Detect which cell encompasses the target text, then output its [X, Y] center coordinate. 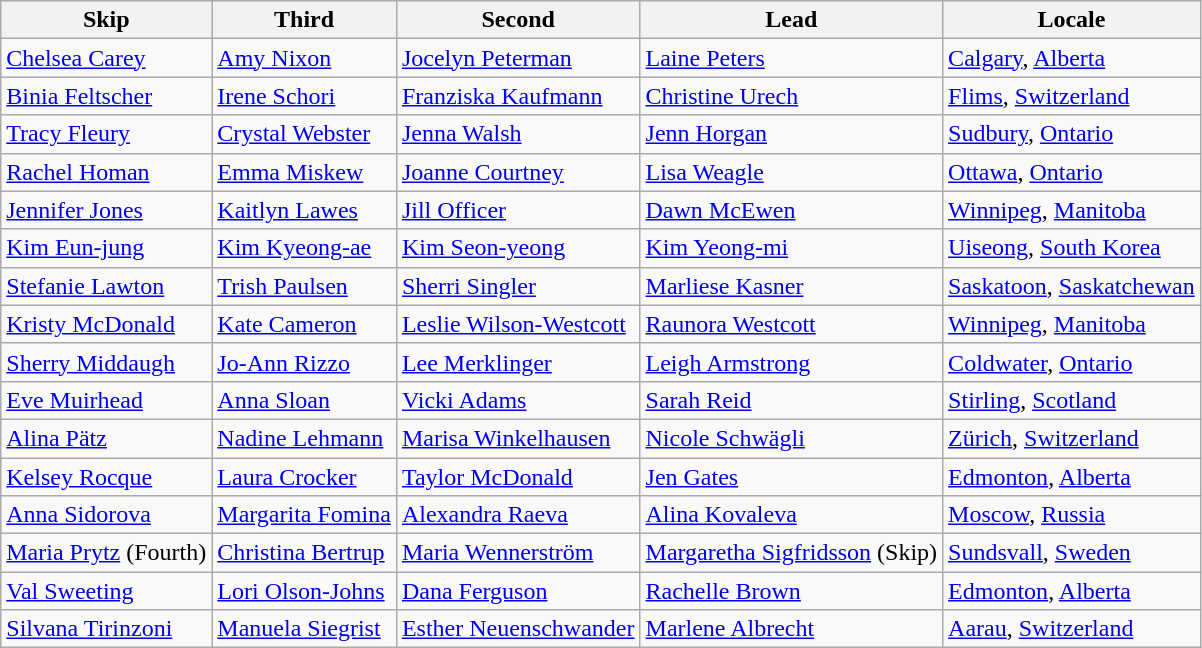
Sudbury, Ontario [1072, 134]
Joanne Courtney [518, 172]
Moscow, Russia [1072, 515]
Jenn Horgan [792, 134]
Maria Wennerström [518, 553]
Coldwater, Ontario [1072, 362]
Stefanie Lawton [106, 286]
Alina Pätz [106, 438]
Crystal Webster [304, 134]
Skip [106, 20]
Saskatoon, Saskatchewan [1072, 286]
Irene Schori [304, 96]
Third [304, 20]
Silvana Tirinzoni [106, 629]
Manuela Siegrist [304, 629]
Esther Neuenschwander [518, 629]
Marliese Kasner [792, 286]
Kelsey Rocque [106, 477]
Laura Crocker [304, 477]
Lee Merklinger [518, 362]
Second [518, 20]
Kate Cameron [304, 324]
Val Sweeting [106, 591]
Lead [792, 20]
Maria Prytz (Fourth) [106, 553]
Stirling, Scotland [1072, 400]
Rachelle Brown [792, 591]
Christine Urech [792, 96]
Kristy McDonald [106, 324]
Alexandra Raeva [518, 515]
Sarah Reid [792, 400]
Kaitlyn Lawes [304, 210]
Sherry Middaugh [106, 362]
Laine Peters [792, 58]
Aarau, Switzerland [1072, 629]
Locale [1072, 20]
Sherri Singler [518, 286]
Nadine Lehmann [304, 438]
Raunora Westcott [792, 324]
Marisa Winkelhausen [518, 438]
Anna Sloan [304, 400]
Marlene Albrecht [792, 629]
Jen Gates [792, 477]
Jennifer Jones [106, 210]
Jocelyn Peterman [518, 58]
Anna Sidorova [106, 515]
Jenna Walsh [518, 134]
Tracy Fleury [106, 134]
Lisa Weagle [792, 172]
Uiseong, South Korea [1072, 248]
Franziska Kaufmann [518, 96]
Chelsea Carey [106, 58]
Sundsvall, Sweden [1072, 553]
Jill Officer [518, 210]
Trish Paulsen [304, 286]
Vicki Adams [518, 400]
Dawn McEwen [792, 210]
Amy Nixon [304, 58]
Leigh Armstrong [792, 362]
Dana Ferguson [518, 591]
Binia Feltscher [106, 96]
Rachel Homan [106, 172]
Christina Bertrup [304, 553]
Lori Olson-Johns [304, 591]
Kim Eun-jung [106, 248]
Calgary, Alberta [1072, 58]
Ottawa, Ontario [1072, 172]
Zürich, Switzerland [1072, 438]
Leslie Wilson-Westcott [518, 324]
Nicole Schwägli [792, 438]
Alina Kovaleva [792, 515]
Flims, Switzerland [1072, 96]
Emma Miskew [304, 172]
Eve Muirhead [106, 400]
Kim Seon-yeong [518, 248]
Taylor McDonald [518, 477]
Margarita Fomina [304, 515]
Margaretha Sigfridsson (Skip) [792, 553]
Kim Kyeong-ae [304, 248]
Jo-Ann Rizzo [304, 362]
Kim Yeong-mi [792, 248]
